Extract the (X, Y) coordinate from the center of the cell holding the provided text.  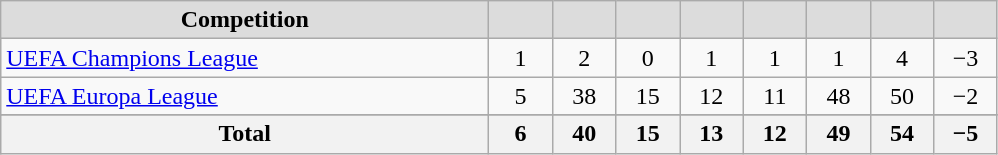
40 (584, 134)
−3 (966, 58)
5 (521, 96)
38 (584, 96)
4 (902, 58)
−5 (966, 134)
54 (902, 134)
0 (648, 58)
Total (245, 134)
48 (839, 96)
49 (839, 134)
13 (712, 134)
−2 (966, 96)
50 (902, 96)
UEFA Europa League (245, 96)
2 (584, 58)
Competition (245, 20)
6 (521, 134)
UEFA Champions League (245, 58)
11 (775, 96)
